Detect which cell encompasses the target text, then output its (x, y) center coordinate. 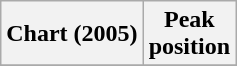
Chart (2005) (72, 34)
Peakposition (189, 34)
